Locate the cell with the specified text and output its (x, y) center coordinate. 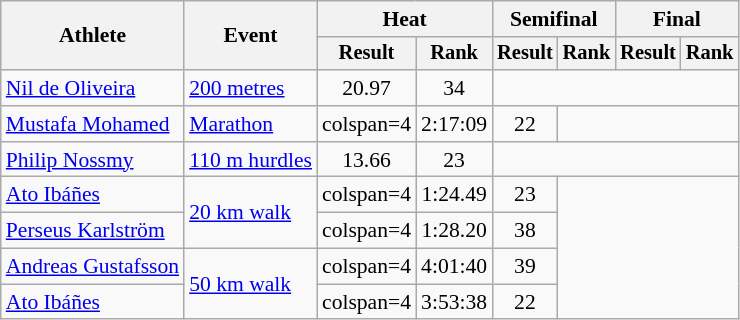
50 km walk (250, 284)
110 m hurdles (250, 160)
Philip Nossmy (92, 160)
38 (525, 231)
Athlete (92, 36)
20 km walk (250, 212)
Semifinal (554, 19)
200 metres (250, 88)
2:17:09 (454, 124)
Mustafa Mohamed (92, 124)
Perseus Karlström (92, 231)
1:28.20 (454, 231)
Event (250, 36)
13.66 (366, 160)
Nil de Oliveira (92, 88)
3:53:38 (454, 302)
20.97 (366, 88)
Marathon (250, 124)
Andreas Gustafsson (92, 267)
Final (676, 19)
34 (454, 88)
Heat (404, 19)
1:24.49 (454, 195)
4:01:40 (454, 267)
39 (525, 267)
